Determine the [X, Y] coordinate at the center of the cell enclosing the given text.  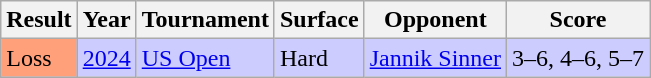
Hard [319, 58]
US Open [205, 58]
Year [106, 20]
Result [39, 20]
Tournament [205, 20]
Opponent [435, 20]
3–6, 4–6, 5–7 [578, 58]
2024 [106, 58]
Surface [319, 20]
Score [578, 20]
Loss [39, 58]
Jannik Sinner [435, 58]
